Capture the cell that displays the provided text and extract its [x, y] central coordinate. 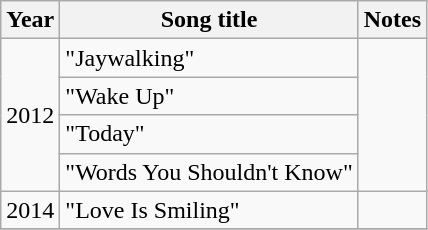
Year [30, 20]
"Today" [209, 134]
"Wake Up" [209, 96]
Song title [209, 20]
Notes [392, 20]
2014 [30, 210]
"Words You Shouldn't Know" [209, 172]
"Love Is Smiling" [209, 210]
"Jaywalking" [209, 58]
2012 [30, 115]
